Output the [x, y] coordinate of the center of the cell containing the given text.  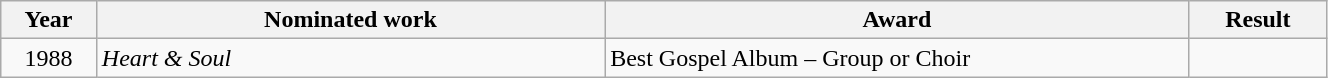
Award [898, 20]
Year [49, 20]
Best Gospel Album – Group or Choir [898, 58]
Nominated work [350, 20]
Heart & Soul [350, 58]
1988 [49, 58]
Result [1258, 20]
